Locate the cell with the specified text and output its [x, y] center coordinate. 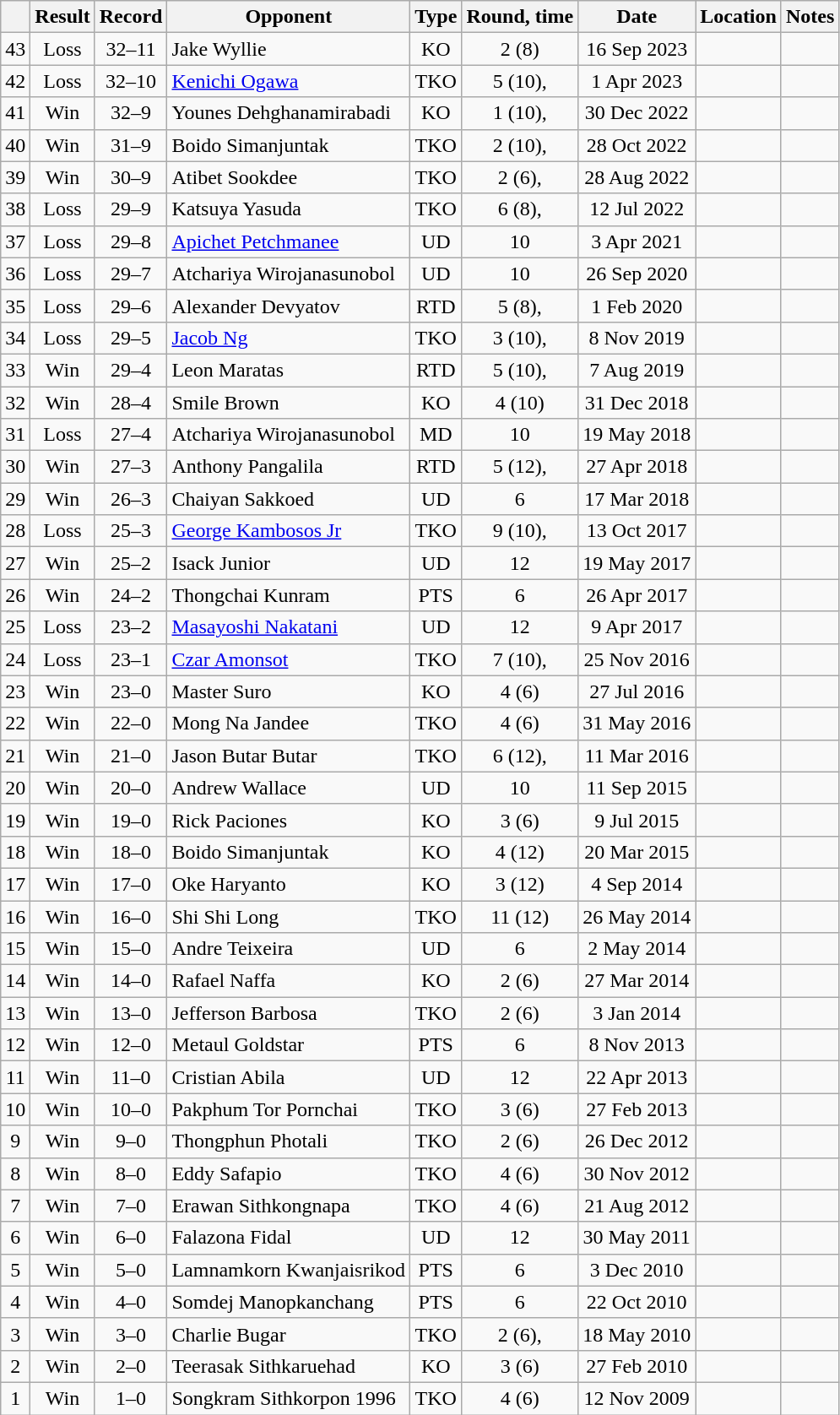
Jason Butar Butar [289, 756]
27 Apr 2018 [637, 467]
Shi Shi Long [289, 916]
18 [15, 852]
25 Nov 2016 [637, 659]
George Kambosos Jr [289, 531]
27 [15, 563]
32–9 [131, 113]
MD [436, 435]
39 [15, 177]
29 [15, 499]
11 Sep 2015 [637, 788]
Isack Junior [289, 563]
2 (10), [520, 145]
29–9 [131, 209]
Metaul Goldstar [289, 1045]
1 [15, 1398]
2 [15, 1366]
Younes Dehghanamirabadi [289, 113]
1 (10), [520, 113]
31 May 2016 [637, 724]
9 (10), [520, 531]
32–10 [131, 81]
30 Nov 2012 [637, 1174]
14 [15, 981]
1 Apr 2023 [637, 81]
Opponent [289, 17]
8–0 [131, 1174]
42 [15, 81]
Rick Paciones [289, 820]
Mong Na Jandee [289, 724]
7 Aug 2019 [637, 370]
16–0 [131, 916]
5–0 [131, 1270]
16 [15, 916]
23–2 [131, 627]
26 May 2014 [637, 916]
3 Jan 2014 [637, 1013]
29–7 [131, 274]
1 Feb 2020 [637, 306]
19 May 2017 [637, 563]
29–8 [131, 241]
22 Apr 2013 [637, 1077]
4 (10) [520, 403]
9 Jul 2015 [637, 820]
4–0 [131, 1302]
7 [15, 1206]
20 Mar 2015 [637, 852]
25 [15, 627]
37 [15, 241]
19 May 2018 [637, 435]
26–3 [131, 499]
23 [15, 691]
Jefferson Barbosa [289, 1013]
22 Oct 2010 [637, 1302]
28 Oct 2022 [637, 145]
3 Dec 2010 [637, 1270]
Andrew Wallace [289, 788]
3 (10), [520, 338]
4 (12) [520, 852]
28 [15, 531]
3 Apr 2021 [637, 241]
36 [15, 274]
21 Aug 2012 [637, 1206]
Erawan Sithkongnapa [289, 1206]
29–6 [131, 306]
Master Suro [289, 691]
31–9 [131, 145]
Atibet Sookdee [289, 177]
18 May 2010 [637, 1334]
3 [15, 1334]
32 [15, 403]
Lamnamkorn Kwanjaisrikod [289, 1270]
30–9 [131, 177]
33 [15, 370]
22 [15, 724]
7–0 [131, 1206]
12–0 [131, 1045]
2 (8) [520, 49]
2 May 2014 [637, 949]
Date [637, 17]
24 [15, 659]
Pakphum Tor Pornchai [289, 1109]
12 Jul 2022 [637, 209]
Katsuya Yasuda [289, 209]
27 Feb 2013 [637, 1109]
Jacob Ng [289, 338]
Record [131, 17]
29–5 [131, 338]
17–0 [131, 884]
Round, time [520, 17]
5 (8), [520, 306]
23–1 [131, 659]
7 (10), [520, 659]
Notes [810, 17]
27 Jul 2016 [637, 691]
15 [15, 949]
27–4 [131, 435]
25–3 [131, 531]
38 [15, 209]
25–2 [131, 563]
Smile Brown [289, 403]
14–0 [131, 981]
6 (8), [520, 209]
17 [15, 884]
8 [15, 1174]
18–0 [131, 852]
Kenichi Ogawa [289, 81]
30 May 2011 [637, 1238]
13 [15, 1013]
Masayoshi Nakatani [289, 627]
Type [436, 17]
11 [15, 1077]
26 Sep 2020 [637, 274]
Charlie Bugar [289, 1334]
Rafael Naffa [289, 981]
10–0 [131, 1109]
17 Mar 2018 [637, 499]
9 Apr 2017 [637, 627]
27 Feb 2010 [637, 1366]
28 Aug 2022 [637, 177]
15–0 [131, 949]
Location [739, 17]
9–0 [131, 1141]
Andre Teixeira [289, 949]
Chaiyan Sakkoed [289, 499]
27–3 [131, 467]
35 [15, 306]
Jake Wyllie [289, 49]
41 [15, 113]
43 [15, 49]
11 (12) [520, 916]
2–0 [131, 1366]
Czar Amonsot [289, 659]
21 [15, 756]
6–0 [131, 1238]
12 Nov 2009 [637, 1398]
Anthony Pangalila [289, 467]
13 Oct 2017 [637, 531]
Cristian Abila [289, 1077]
28–4 [131, 403]
16 Sep 2023 [637, 49]
19 [15, 820]
30 Dec 2022 [637, 113]
40 [15, 145]
3–0 [131, 1334]
32–11 [131, 49]
23–0 [131, 691]
Somdej Manopkanchang [289, 1302]
3 (12) [520, 884]
20–0 [131, 788]
19–0 [131, 820]
6 (12), [520, 756]
22–0 [131, 724]
20 [15, 788]
34 [15, 338]
Falazona Fidal [289, 1238]
5 [15, 1270]
Leon Maratas [289, 370]
21–0 [131, 756]
4 Sep 2014 [637, 884]
30 [15, 467]
31 [15, 435]
Thongchai Kunram [289, 595]
13–0 [131, 1013]
26 [15, 595]
Songkram Sithkorpon 1996 [289, 1398]
8 Nov 2013 [637, 1045]
4 [15, 1302]
1–0 [131, 1398]
11–0 [131, 1077]
27 Mar 2014 [637, 981]
31 Dec 2018 [637, 403]
26 Apr 2017 [637, 595]
24–2 [131, 595]
Result [62, 17]
Oke Haryanto [289, 884]
9 [15, 1141]
Alexander Devyatov [289, 306]
11 Mar 2016 [637, 756]
5 (12), [520, 467]
Teerasak Sithkaruehad [289, 1366]
Eddy Safapio [289, 1174]
Apichet Petchmanee [289, 241]
8 Nov 2019 [637, 338]
26 Dec 2012 [637, 1141]
29–4 [131, 370]
Thongphun Photali [289, 1141]
